For the text-containing cell, return its midpoint in [X, Y] coordinate format. 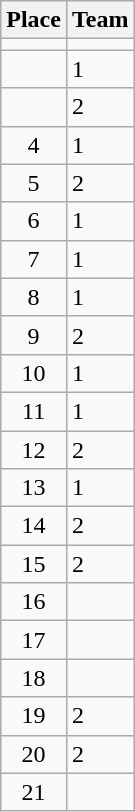
4 [34, 145]
16 [34, 602]
Place [34, 20]
9 [34, 335]
13 [34, 488]
11 [34, 411]
10 [34, 373]
Team [100, 20]
7 [34, 259]
19 [34, 716]
20 [34, 754]
21 [34, 792]
18 [34, 678]
12 [34, 449]
17 [34, 640]
14 [34, 526]
8 [34, 297]
6 [34, 221]
15 [34, 564]
5 [34, 183]
